Capture the cell that displays the provided text and extract its [X, Y] central coordinate. 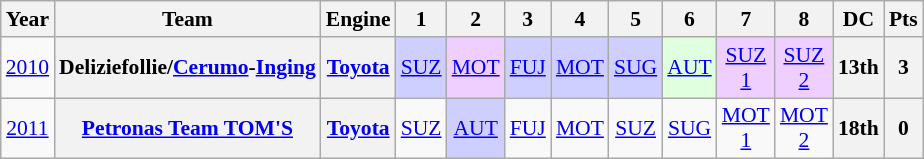
Pts [904, 19]
SUZ1 [746, 68]
Year [28, 19]
7 [746, 19]
MOT1 [746, 128]
2 [476, 19]
Team [188, 19]
8 [804, 19]
6 [689, 19]
2010 [28, 68]
Engine [358, 19]
13th [858, 68]
Petronas Team TOM'S [188, 128]
0 [904, 128]
4 [580, 19]
18th [858, 128]
MOT2 [804, 128]
2011 [28, 128]
DC [858, 19]
1 [422, 19]
5 [636, 19]
SUZ2 [804, 68]
Deliziefollie/Cerumo-Inging [188, 68]
